Search for the cell housing the specified text and yield its (x, y) center coordinate. 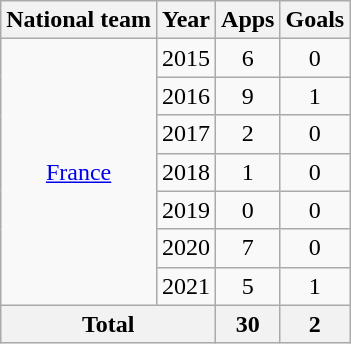
2021 (186, 286)
30 (248, 324)
2017 (186, 134)
Goals (315, 20)
6 (248, 58)
Apps (248, 20)
France (79, 172)
2018 (186, 172)
5 (248, 286)
2015 (186, 58)
2016 (186, 96)
Year (186, 20)
2020 (186, 248)
Total (108, 324)
9 (248, 96)
National team (79, 20)
2019 (186, 210)
7 (248, 248)
